Detect which cell encompasses the target text, then output its (x, y) center coordinate. 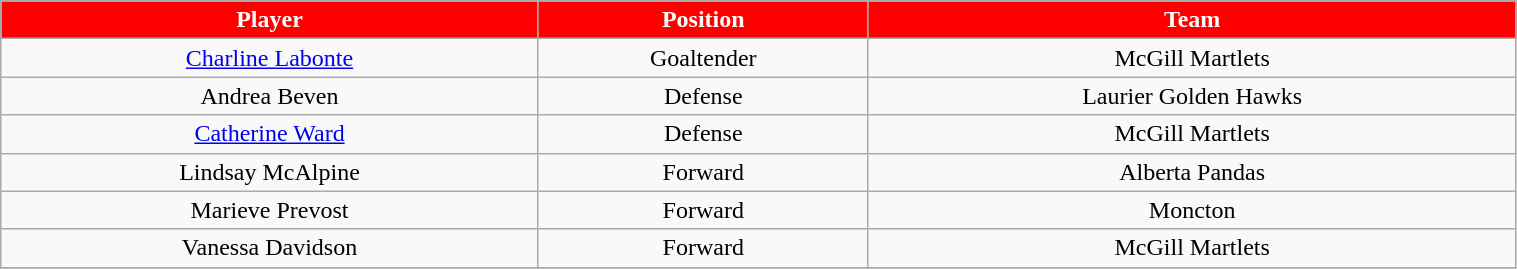
Catherine Ward (270, 134)
Alberta Pandas (1192, 172)
Player (270, 20)
Goaltender (703, 58)
Laurier Golden Hawks (1192, 96)
Moncton (1192, 210)
Team (1192, 20)
Marieve Prevost (270, 210)
Andrea Beven (270, 96)
Lindsay McAlpine (270, 172)
Charline Labonte (270, 58)
Position (703, 20)
Vanessa Davidson (270, 248)
